Scan for the cell matching the given text and deliver its [x, y] coordinate at center. 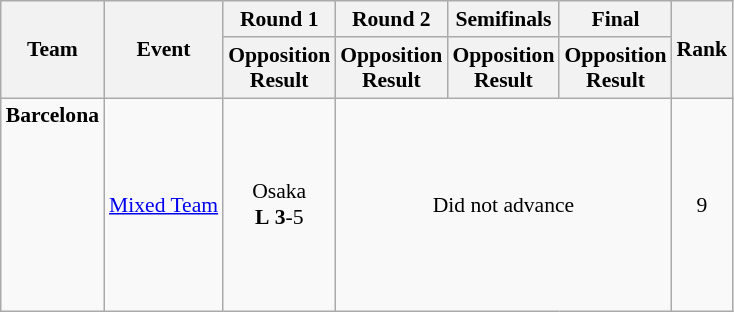
9 [702, 205]
Did not advance [503, 205]
Mixed Team [164, 205]
Round 2 [391, 19]
Team [52, 50]
Barcelona [52, 205]
Osaka L 3-5 [279, 205]
Final [615, 19]
Rank [702, 50]
Event [164, 50]
Semifinals [503, 19]
Round 1 [279, 19]
